Find where the given text appears and provide that cell's center as (X, Y) coordinate. 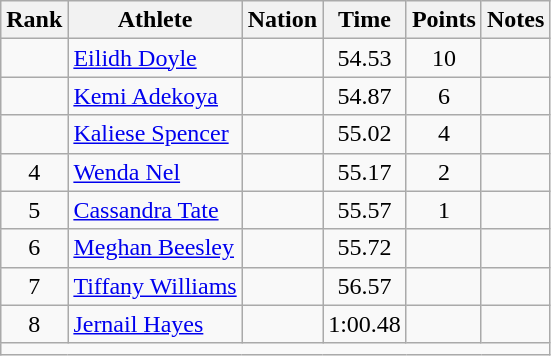
Points (444, 20)
55.17 (365, 172)
55.57 (365, 210)
Rank (34, 20)
2 (444, 172)
Kaliese Spencer (155, 134)
56.57 (365, 286)
7 (34, 286)
Notes (515, 20)
Time (365, 20)
5 (34, 210)
1:00.48 (365, 324)
Tiffany Williams (155, 286)
54.87 (365, 96)
10 (444, 58)
1 (444, 210)
8 (34, 324)
Wenda Nel (155, 172)
Athlete (155, 20)
Jernail Hayes (155, 324)
54.53 (365, 58)
Eilidh Doyle (155, 58)
Nation (282, 20)
Kemi Adekoya (155, 96)
Meghan Beesley (155, 248)
55.02 (365, 134)
Cassandra Tate (155, 210)
55.72 (365, 248)
